Locate the cell with the specified text and output its [X, Y] center coordinate. 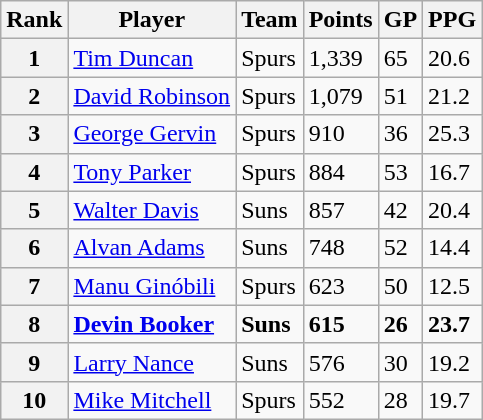
PPG [452, 20]
Larry Nance [152, 362]
6 [34, 248]
25.3 [452, 134]
748 [340, 248]
14.4 [452, 248]
2 [34, 96]
10 [34, 400]
5 [34, 210]
884 [340, 172]
1,339 [340, 58]
20.6 [452, 58]
19.2 [452, 362]
Team [270, 20]
65 [400, 58]
1 [34, 58]
910 [340, 134]
51 [400, 96]
Rank [34, 20]
16.7 [452, 172]
857 [340, 210]
Devin Booker [152, 324]
Tim Duncan [152, 58]
19.7 [452, 400]
David Robinson [152, 96]
50 [400, 286]
1,079 [340, 96]
26 [400, 324]
20.4 [452, 210]
12.5 [452, 286]
3 [34, 134]
576 [340, 362]
623 [340, 286]
Tony Parker [152, 172]
52 [400, 248]
GP [400, 20]
4 [34, 172]
Mike Mitchell [152, 400]
615 [340, 324]
36 [400, 134]
7 [34, 286]
Manu Ginóbili [152, 286]
Player [152, 20]
42 [400, 210]
Walter Davis [152, 210]
30 [400, 362]
28 [400, 400]
9 [34, 362]
53 [400, 172]
21.2 [452, 96]
Alvan Adams [152, 248]
Points [340, 20]
552 [340, 400]
George Gervin [152, 134]
23.7 [452, 324]
8 [34, 324]
